Scan for the cell matching the given text and deliver its [x, y] coordinate at center. 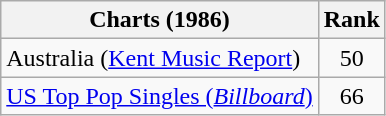
US Top Pop Singles (Billboard) [160, 96]
Charts (1986) [160, 20]
Rank [352, 20]
Australia (Kent Music Report) [160, 58]
66 [352, 96]
50 [352, 58]
